For the text-containing cell, return its midpoint in [X, Y] coordinate format. 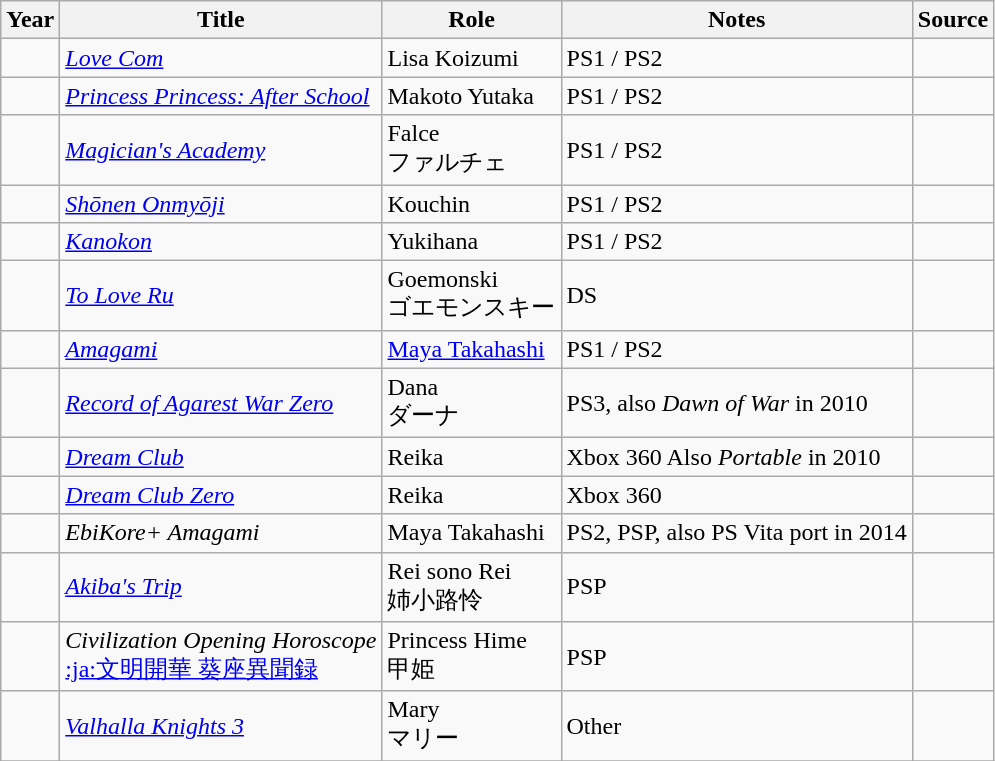
Yukihana [472, 242]
Amagami [221, 349]
Notes [736, 20]
Goemonskiゴエモンスキー [472, 296]
To Love Ru [221, 296]
Magician's Academy [221, 150]
Princess Princess: After School [221, 96]
Record of Agarest War Zero [221, 403]
Dream Club [221, 457]
Civilization Opening Horoscope:ja:文明開華 葵座異聞録 [221, 657]
Lisa Koizumi [472, 58]
Akiba's Trip [221, 587]
Dream Club Zero [221, 495]
Shōnen Onmyōji [221, 203]
Valhalla Knights 3 [221, 726]
Year [30, 20]
Rei sono Rei姉小路怜 [472, 587]
EbiKore+ Amagami [221, 533]
DS [736, 296]
Maryマリー [472, 726]
Role [472, 20]
Other [736, 726]
Kouchin [472, 203]
Xbox 360 [736, 495]
Title [221, 20]
Danaダーナ [472, 403]
Makoto Yutaka [472, 96]
Princess Hime甲姫 [472, 657]
PS2, PSP, also PS Vita port in 2014 [736, 533]
Falceファルチェ [472, 150]
PS3, also Dawn of War in 2010 [736, 403]
Xbox 360 Also Portable in 2010 [736, 457]
Love Com [221, 58]
Source [952, 20]
Kanokon [221, 242]
